Identify which cell holds the provided text, then report its [X, Y] central coordinate. 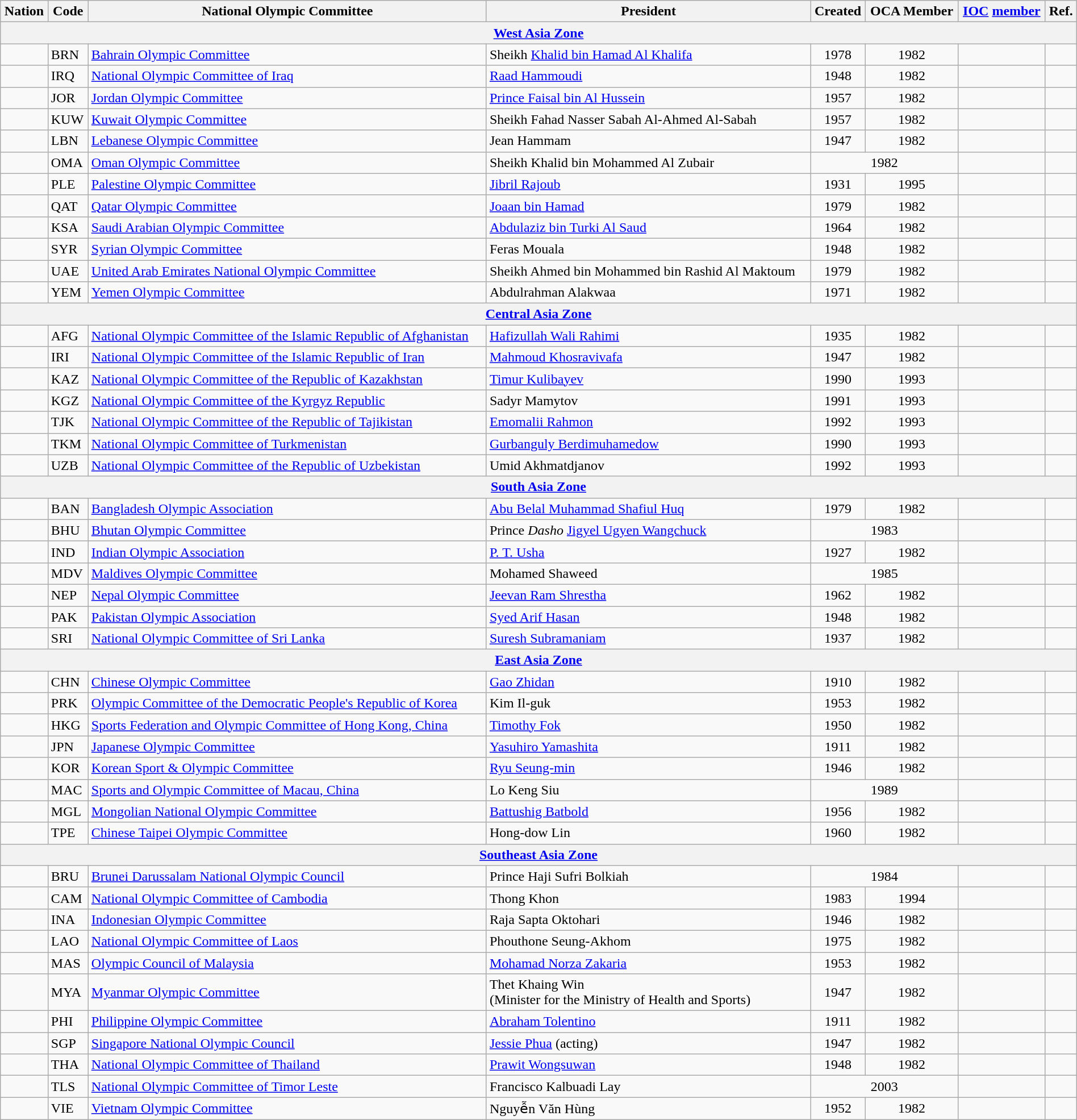
UAE [68, 271]
Syed Arif Hasan [648, 617]
Thet Khaing Win (Minister for the Ministry of Health and Sports) [648, 992]
National Olympic Committee of Cambodia [287, 898]
1910 [838, 682]
LAO [68, 941]
Bhutan Olympic Committee [287, 530]
South Asia Zone [538, 487]
Raad Hammoudi [648, 76]
1935 [838, 336]
Mohamed Shaweed [648, 573]
National Olympic Committee of Timor Leste [287, 1086]
MDV [68, 573]
Francisco Kalbuadi Lay [648, 1086]
Saudi Arabian Olympic Committee [287, 227]
Nepal Olympic Committee [287, 595]
IND [68, 552]
National Olympic Committee of the Republic of Uzbekistan [287, 465]
Raja Sapta Oktohari [648, 919]
Jessie Phua (acting) [648, 1043]
Hong-dow Lin [648, 833]
Indian Olympic Association [287, 552]
Sadyr Mamytov [648, 401]
Gurbanguly Berdimuhamedow [648, 444]
1995 [912, 184]
1937 [838, 639]
Umid Akhmatdjanov [648, 465]
Abdulrahman Alakwaa [648, 293]
Lebanese Olympic Committee [287, 141]
VIE [68, 1109]
Sports Federation and Olympic Committee of Hong Kong, China [287, 725]
SRI [68, 639]
JPN [68, 747]
Jeevan Ram Shrestha [648, 595]
CHN [68, 682]
SYR [68, 249]
Kim Il-guk [648, 703]
Korean Sport & Olympic Committee [287, 768]
National Olympic Committee of Sri Lanka [287, 639]
Chinese Olympic Committee [287, 682]
YEM [68, 293]
Sheikh Ahmed bin Mohammed bin Rashid Al Maktoum [648, 271]
National Olympic Committee of the Islamic Republic of Afghanistan [287, 336]
Mongolian National Olympic Committee [287, 811]
Qatar Olympic Committee [287, 206]
HKG [68, 725]
National Olympic Committee of the Republic of Kazakhstan [287, 379]
KSA [68, 227]
1927 [838, 552]
KUW [68, 119]
Suresh Subramaniam [648, 639]
1978 [838, 55]
1931 [838, 184]
United Arab Emirates National Olympic Committee [287, 271]
Chinese Taipei Olympic Committee [287, 833]
Jibril Rajoub [648, 184]
1952 [838, 1109]
Timothy Fok [648, 725]
Feras Mouala [648, 249]
Bahrain Olympic Committee [287, 55]
Sports and Olympic Committee of Macau, China [287, 790]
Yasuhiro Yamashita [648, 747]
Singapore National Olympic Council [287, 1043]
Mahmoud Khosravivafa [648, 357]
Yemen Olympic Committee [287, 293]
Joaan bin Hamad [648, 206]
JOR [68, 98]
THA [68, 1065]
IOC member [1002, 11]
BRN [68, 55]
1956 [838, 811]
Sheikh Khalid bin Mohammed Al Zubair [648, 163]
TPE [68, 833]
Palestine Olympic Committee [287, 184]
1991 [838, 401]
Indonesian Olympic Committee [287, 919]
Southeast Asia Zone [538, 855]
INA [68, 919]
MYA [68, 992]
MAS [68, 963]
Vietnam Olympic Committee [287, 1109]
Brunei Darussalam National Olympic Council [287, 876]
BAN [68, 509]
TJK [68, 422]
Sheikh Fahad Nasser Sabah Al-Ahmed Al-Sabah [648, 119]
Abdulaziz bin Turki Al Saud [648, 227]
Maldives Olympic Committee [287, 573]
1994 [912, 898]
Kuwait Olympic Committee [287, 119]
1989 [884, 790]
1962 [838, 595]
KGZ [68, 401]
Ryu Seung-min [648, 768]
National Olympic Committee of the Kyrgyz Republic [287, 401]
East Asia Zone [538, 660]
PRK [68, 703]
Central Asia Zone [538, 314]
Abu Belal Muhammad Shafiul Huq [648, 509]
Jean Hammam [648, 141]
President [648, 11]
UZB [68, 465]
Bangladesh Olympic Association [287, 509]
OMA [68, 163]
Battushig Batbold [648, 811]
MGL [68, 811]
1985 [884, 573]
West Asia Zone [538, 33]
AFG [68, 336]
PAK [68, 617]
BHU [68, 530]
National Olympic Committee of the Islamic Republic of Iran [287, 357]
Philippine Olympic Committee [287, 1022]
Thong Khon [648, 898]
Abraham Tolentino [648, 1022]
Pakistan Olympic Association [287, 617]
BRU [68, 876]
Myanmar Olympic Committee [287, 992]
OCA Member [912, 11]
Jordan Olympic Committee [287, 98]
SGP [68, 1043]
MAC [68, 790]
IRI [68, 357]
Gao Zhidan [648, 682]
QAT [68, 206]
National Olympic Committee [287, 11]
Olympic Committee of the Democratic People's Republic of Korea [287, 703]
Emomalii Rahmon [648, 422]
NEP [68, 595]
Olympic Council of Malaysia [287, 963]
Syrian Olympic Committee [287, 249]
1975 [838, 941]
Prince Faisal bin Al Hussein [648, 98]
Prince Dasho Jigyel Ugyen Wangchuck [648, 530]
Lo Keng Siu [648, 790]
KOR [68, 768]
Ref. [1061, 11]
Japanese Olympic Committee [287, 747]
1960 [838, 833]
IRQ [68, 76]
National Olympic Committee of the Republic of Tajikistan [287, 422]
National Olympic Committee of Iraq [287, 76]
Phouthone Seung-Akhom [648, 941]
Prince Haji Sufri Bolkiah [648, 876]
PHI [68, 1022]
National Olympic Committee of Laos [287, 941]
PLE [68, 184]
Nation [24, 11]
Hafizullah Wali Rahimi [648, 336]
KAZ [68, 379]
Created [838, 11]
P. T. Usha [648, 552]
1964 [838, 227]
Mohamad Norza Zakaria [648, 963]
Nguyễn Văn Hùng [648, 1109]
1971 [838, 293]
Prawit Wongsuwan [648, 1065]
2003 [884, 1086]
Oman Olympic Committee [287, 163]
Code [68, 11]
Sheikh Khalid bin Hamad Al Khalifa [648, 55]
Timur Kulibayev [648, 379]
CAM [68, 898]
TKM [68, 444]
1950 [838, 725]
National Olympic Committee of Thailand [287, 1065]
1984 [884, 876]
TLS [68, 1086]
National Olympic Committee of Turkmenistan [287, 444]
LBN [68, 141]
